Return the (x, y) coordinate for the center point of the cell that contains the specified text.  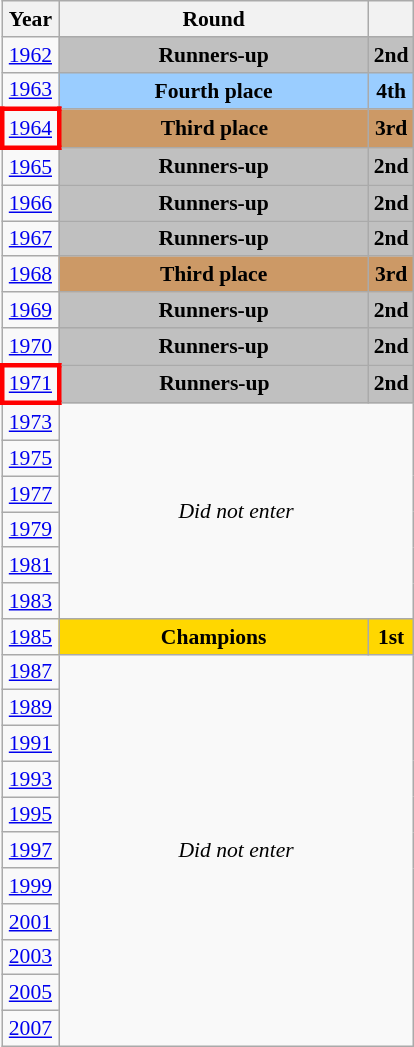
1975 (30, 459)
1989 (30, 708)
1981 (30, 566)
1999 (30, 886)
4th (392, 90)
1965 (30, 166)
1991 (30, 744)
2003 (30, 957)
Round (214, 19)
1987 (30, 672)
1985 (30, 637)
1966 (30, 203)
1977 (30, 494)
1969 (30, 310)
2007 (30, 1029)
Champions (214, 637)
Fourth place (214, 90)
1st (392, 637)
1983 (30, 601)
1962 (30, 55)
2005 (30, 993)
1964 (30, 130)
1973 (30, 422)
1995 (30, 815)
1993 (30, 779)
1963 (30, 90)
1970 (30, 346)
1997 (30, 851)
Year (30, 19)
1968 (30, 275)
1979 (30, 530)
1967 (30, 239)
1971 (30, 384)
2001 (30, 922)
